Return (x, y) of the center of cell containing provided text 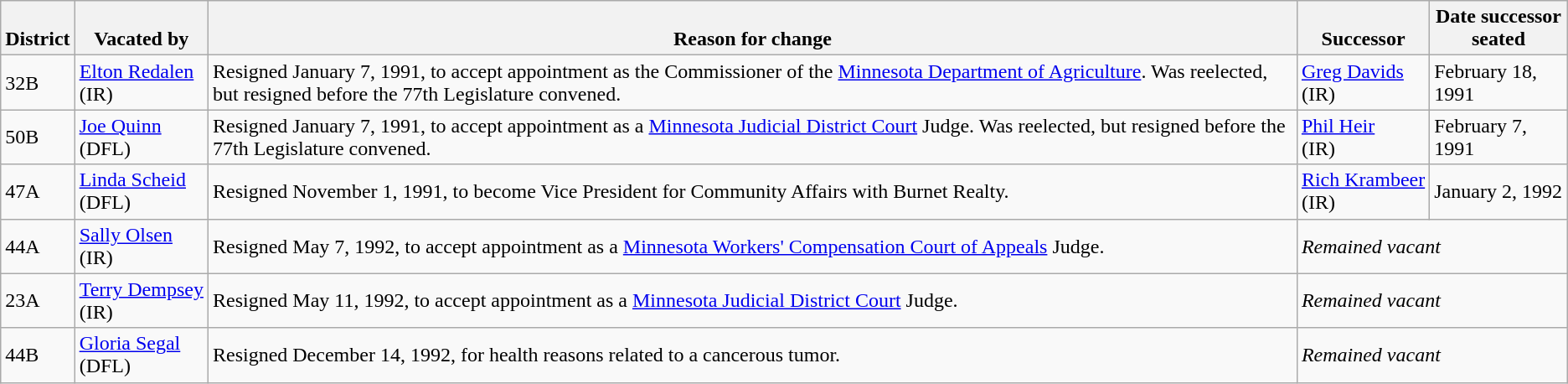
Elton Redalen(IR) (141, 82)
Phil Heir(IR) (1363, 138)
February 7, 1991 (1499, 138)
Resigned November 1, 1991, to become Vice President for Community Affairs with Burnet Realty. (752, 191)
Sally Olsen(IR) (141, 246)
32B (38, 82)
47A (38, 191)
Linda Scheid(DFL) (141, 191)
Joe Quinn(DFL) (141, 138)
23A (38, 300)
44B (38, 355)
44A (38, 246)
Successor (1363, 29)
Greg Davids(IR) (1363, 82)
Resigned December 14, 1992, for health reasons related to a cancerous tumor. (752, 355)
Resigned May 7, 1992, to accept appointment as a Minnesota Workers' Compensation Court of Appeals Judge. (752, 246)
Reason for change (752, 29)
Date successorseated (1499, 29)
50B (38, 138)
Terry Dempsey(IR) (141, 300)
Resigned May 11, 1992, to accept appointment as a Minnesota Judicial District Court Judge. (752, 300)
February 18, 1991 (1499, 82)
Vacated by (141, 29)
January 2, 1992 (1499, 191)
Rich Krambeer(IR) (1363, 191)
District (38, 29)
Gloria Segal(DFL) (141, 355)
